Capture the cell that displays the provided text and extract its [X, Y] central coordinate. 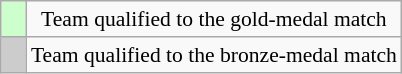
Team qualified to the gold-medal match [214, 19]
Team qualified to the bronze-medal match [214, 55]
